Identify which cell holds the provided text, then report its (X, Y) central coordinate. 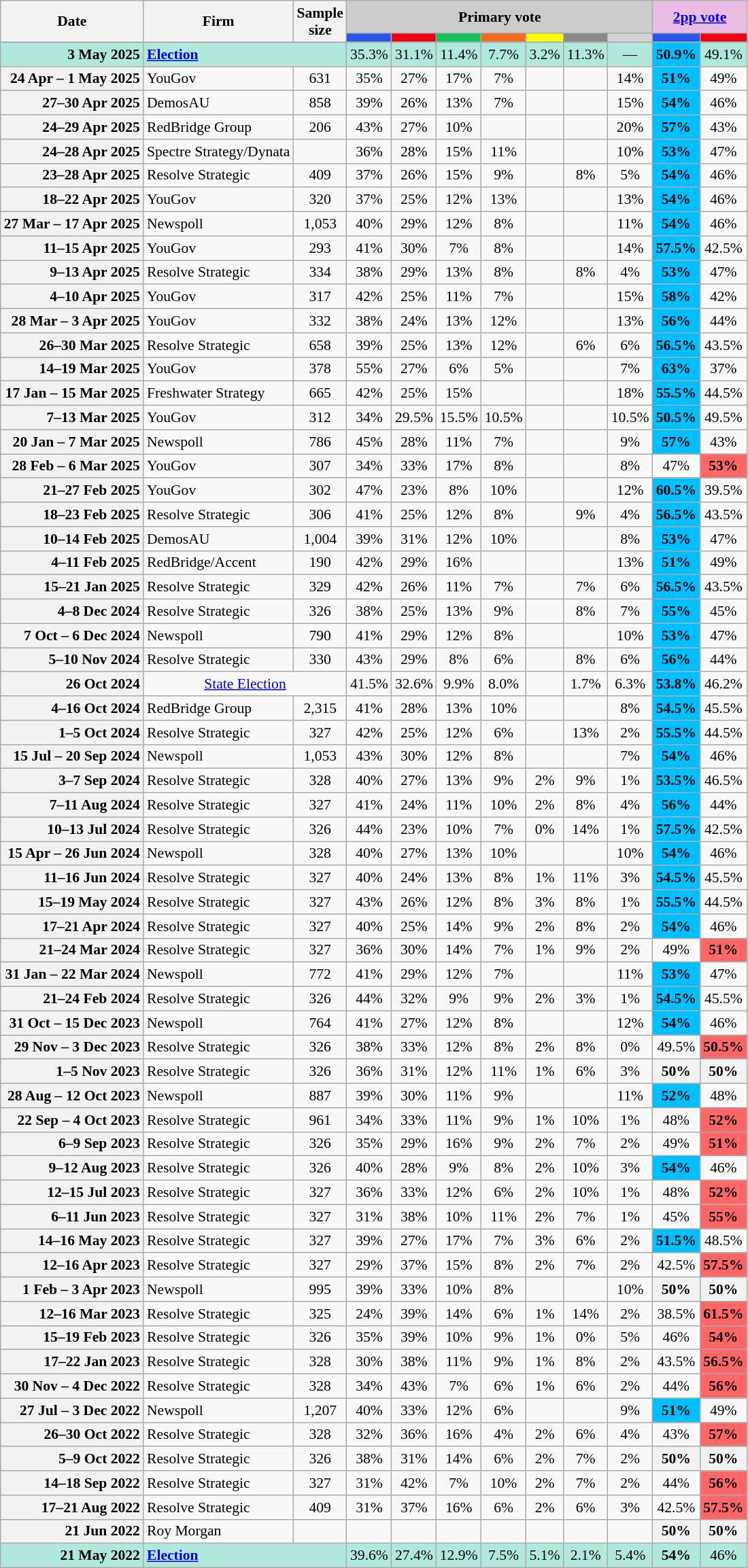
11–15 Apr 2025 (72, 248)
1,004 (320, 539)
206 (320, 127)
293 (320, 248)
995 (320, 1289)
30 Nov – 4 Dec 2022 (72, 1387)
15–21 Jan 2025 (72, 587)
60.5% (676, 491)
320 (320, 200)
11.3% (586, 54)
46.5% (724, 781)
6–9 Sep 2023 (72, 1144)
17–22 Jan 2023 (72, 1362)
46.2% (724, 684)
764 (320, 1023)
12–15 Jul 2023 (72, 1193)
39.5% (724, 491)
1.7% (586, 684)
332 (320, 321)
53.8% (676, 684)
10–13 Jul 2024 (72, 829)
14–16 May 2023 (72, 1241)
2pp vote (700, 17)
786 (320, 442)
51.5% (676, 1241)
31.1% (414, 54)
5–9 Oct 2022 (72, 1459)
17 Jan – 15 Mar 2025 (72, 394)
— (630, 54)
5.1% (545, 1556)
Primary vote (500, 17)
7.5% (504, 1556)
28 Aug – 12 Oct 2023 (72, 1096)
32.6% (414, 684)
2,315 (320, 708)
26–30 Mar 2025 (72, 345)
24–28 Apr 2025 (72, 152)
35.3% (369, 54)
7 Oct – 6 Dec 2024 (72, 635)
9.9% (459, 684)
31 Jan – 22 Mar 2024 (72, 975)
8.0% (504, 684)
4–11 Feb 2025 (72, 563)
27.4% (414, 1556)
15 Apr – 26 Jun 2024 (72, 854)
27–30 Apr 2025 (72, 103)
15.5% (459, 418)
24–29 Apr 2025 (72, 127)
53.5% (676, 781)
1,207 (320, 1410)
7–13 Mar 2025 (72, 418)
17–21 Aug 2022 (72, 1508)
790 (320, 635)
Firm (219, 22)
10–14 Feb 2025 (72, 539)
14–18 Sep 2022 (72, 1483)
15–19 May 2024 (72, 902)
5–10 Nov 2024 (72, 660)
18% (630, 394)
Freshwater Strategy (219, 394)
24 Apr – 1 May 2025 (72, 79)
1–5 Oct 2024 (72, 733)
4–8 Dec 2024 (72, 612)
21 Jun 2022 (72, 1531)
11.4% (459, 54)
27 Mar – 17 Apr 2025 (72, 224)
21–27 Feb 2025 (72, 491)
3 May 2025 (72, 54)
26–30 Oct 2022 (72, 1435)
12–16 Apr 2023 (72, 1266)
9–13 Apr 2025 (72, 273)
27 Jul – 3 Dec 2022 (72, 1410)
Samplesize (320, 22)
1 Feb – 3 Apr 2023 (72, 1289)
RedBridge/Accent (219, 563)
15–19 Feb 2023 (72, 1338)
21–24 Mar 2024 (72, 950)
772 (320, 975)
12.9% (459, 1556)
Roy Morgan (219, 1531)
312 (320, 418)
665 (320, 394)
State Election (245, 684)
58% (676, 297)
7–11 Aug 2024 (72, 805)
Spectre Strategy/Dynata (219, 152)
31 Oct – 15 Dec 2023 (72, 1023)
2.1% (586, 1556)
6–11 Jun 2023 (72, 1217)
14–19 Mar 2025 (72, 369)
7.7% (504, 54)
325 (320, 1314)
11–16 Jun 2024 (72, 878)
631 (320, 79)
26 Oct 2024 (72, 684)
961 (320, 1120)
12–16 Mar 2023 (72, 1314)
20% (630, 127)
22 Sep – 4 Oct 2023 (72, 1120)
658 (320, 345)
307 (320, 466)
39.6% (369, 1556)
29 Nov – 3 Dec 2023 (72, 1047)
3–7 Sep 2024 (72, 781)
5.4% (630, 1556)
4–16 Oct 2024 (72, 708)
317 (320, 297)
15 Jul – 20 Sep 2024 (72, 756)
28 Feb – 6 Mar 2025 (72, 466)
4–10 Apr 2025 (72, 297)
6.3% (630, 684)
21 May 2022 (72, 1556)
9–12 Aug 2023 (72, 1168)
190 (320, 563)
50.9% (676, 54)
41.5% (369, 684)
48.5% (724, 1241)
38.5% (676, 1314)
23–28 Apr 2025 (72, 175)
302 (320, 491)
17–21 Apr 2024 (72, 926)
378 (320, 369)
29.5% (414, 418)
329 (320, 587)
20 Jan – 7 Mar 2025 (72, 442)
330 (320, 660)
3.2% (545, 54)
28 Mar – 3 Apr 2025 (72, 321)
63% (676, 369)
334 (320, 273)
887 (320, 1096)
21–24 Feb 2024 (72, 999)
Date (72, 22)
61.5% (724, 1314)
49.1% (724, 54)
858 (320, 103)
18–22 Apr 2025 (72, 200)
18–23 Feb 2025 (72, 515)
1–5 Nov 2023 (72, 1072)
306 (320, 515)
